Extract the (X, Y) coordinate from the center of the cell holding the provided text.  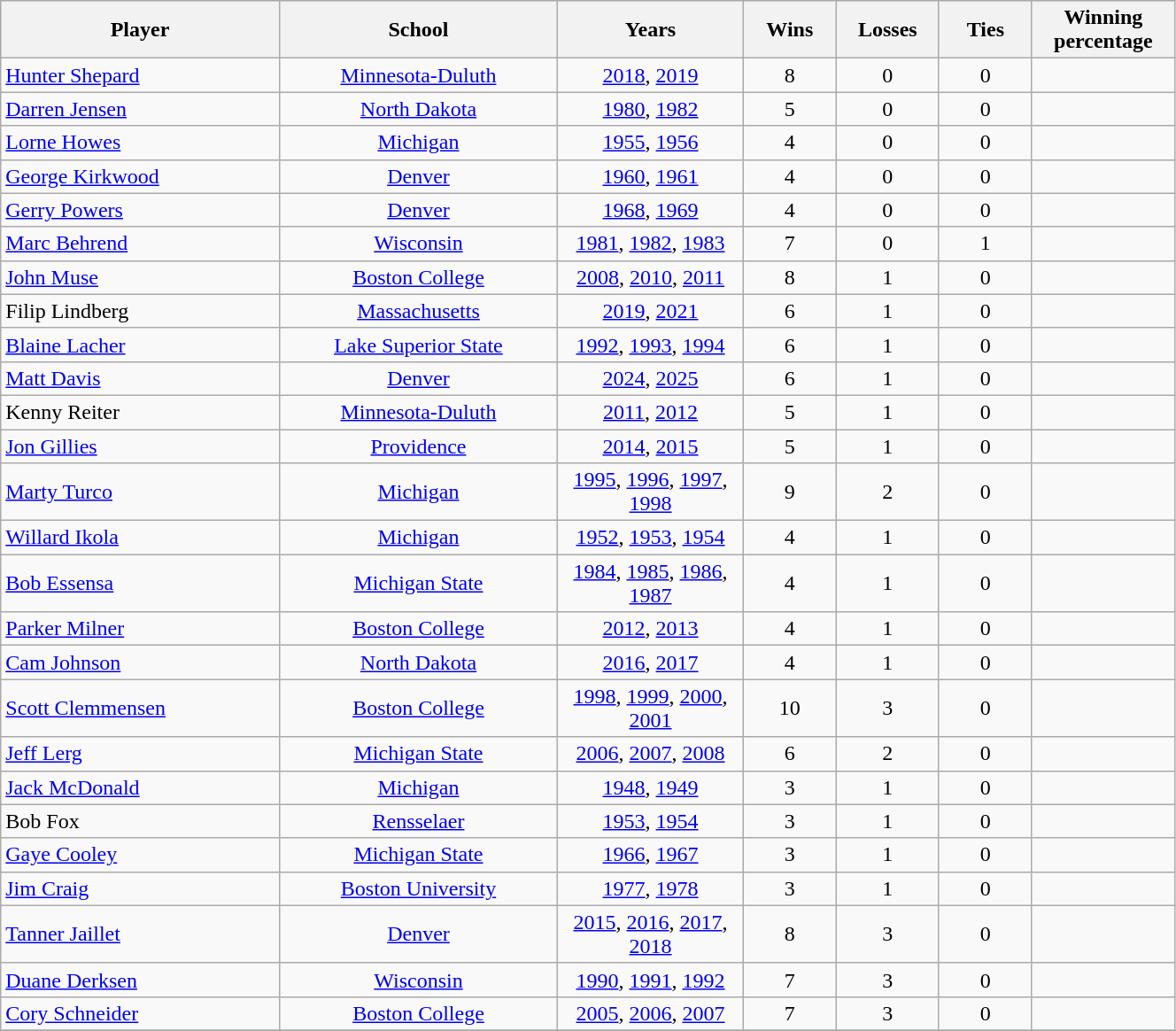
1966, 1967 (651, 855)
2005, 2006, 2007 (651, 1013)
Jack McDonald (140, 787)
Kenny Reiter (140, 412)
1998, 1999, 2000, 2001 (651, 709)
1948, 1949 (651, 787)
2012, 2013 (651, 629)
Filip Lindberg (140, 311)
Wins (790, 30)
Boston University (418, 888)
Blaine Lacher (140, 345)
2006, 2007, 2008 (651, 754)
10 (790, 709)
1952, 1953, 1954 (651, 538)
1992, 1993, 1994 (651, 345)
Jon Gillies (140, 446)
1990, 1991, 1992 (651, 980)
Willard Ikola (140, 538)
Parker Milner (140, 629)
Lake Superior State (418, 345)
Duane Derksen (140, 980)
Losses (887, 30)
Jeff Lerg (140, 754)
Scott Clemmensen (140, 709)
2011, 2012 (651, 412)
1968, 1969 (651, 210)
Ties (985, 30)
1980, 1982 (651, 109)
Years (651, 30)
2016, 2017 (651, 663)
2019, 2021 (651, 311)
2014, 2015 (651, 446)
Cam Johnson (140, 663)
Winning percentage (1103, 30)
Providence (418, 446)
Lorne Howes (140, 143)
Matt Davis (140, 378)
School (418, 30)
Tanner Jaillet (140, 934)
Gerry Powers (140, 210)
Marty Turco (140, 492)
1981, 1982, 1983 (651, 244)
Bob Fox (140, 821)
1977, 1978 (651, 888)
2008, 2010, 2011 (651, 277)
Marc Behrend (140, 244)
Hunter Shepard (140, 75)
2024, 2025 (651, 378)
Player (140, 30)
2018, 2019 (651, 75)
Jim Craig (140, 888)
Rensselaer (418, 821)
Gaye Cooley (140, 855)
1995, 1996, 1997, 1998 (651, 492)
Bob Essensa (140, 583)
9 (790, 492)
John Muse (140, 277)
Darren Jensen (140, 109)
2015, 2016, 2017, 2018 (651, 934)
1953, 1954 (651, 821)
Massachusetts (418, 311)
1955, 1956 (651, 143)
1960, 1961 (651, 176)
1984, 1985, 1986, 1987 (651, 583)
Cory Schneider (140, 1013)
George Kirkwood (140, 176)
